Identify which cell holds the provided text, then report its [X, Y] central coordinate. 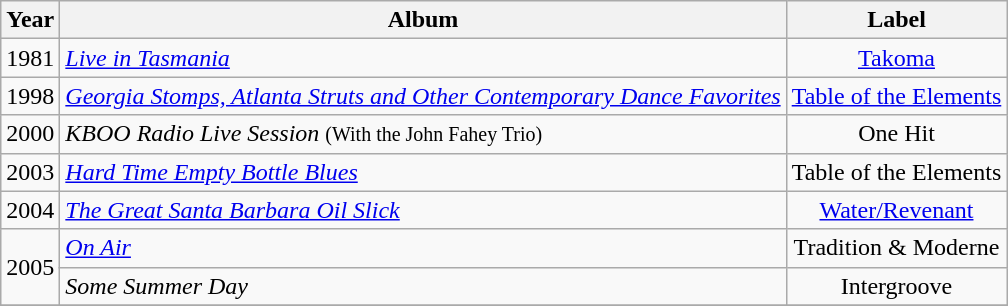
Hard Time Empty Bottle Blues [423, 172]
Intergroove [896, 286]
Year [30, 20]
Album [423, 20]
2003 [30, 172]
Takoma [896, 58]
2004 [30, 210]
1998 [30, 96]
Label [896, 20]
One Hit [896, 134]
2005 [30, 267]
KBOO Radio Live Session (With the John Fahey Trio) [423, 134]
Water/Revenant [896, 210]
Live in Tasmania [423, 58]
Tradition & Moderne [896, 248]
The Great Santa Barbara Oil Slick [423, 210]
Some Summer Day [423, 286]
1981 [30, 58]
Georgia Stomps, Atlanta Struts and Other Contemporary Dance Favorites [423, 96]
On Air [423, 248]
2000 [30, 134]
